Find where the given text appears and provide that cell's center as [x, y] coordinate. 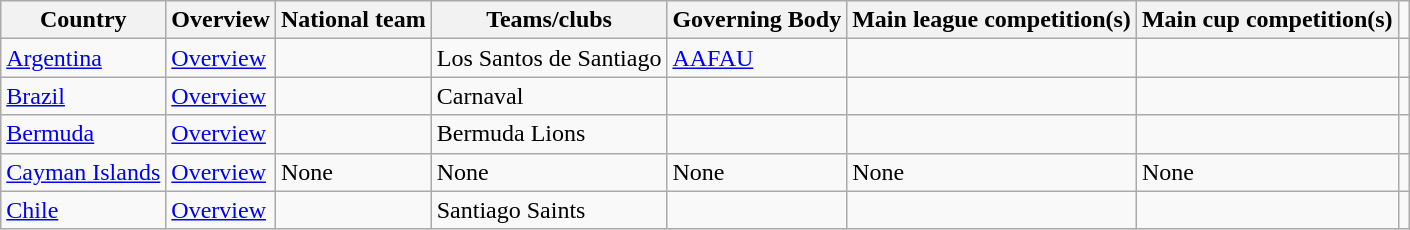
AAFAU [757, 58]
Teams/clubs [549, 20]
Bermuda [84, 134]
Bermuda Lions [549, 134]
Los Santos de Santiago [549, 58]
Chile [84, 210]
Santiago Saints [549, 210]
Country [84, 20]
Cayman Islands [84, 172]
Governing Body [757, 20]
Main cup competition(s) [1267, 20]
Carnaval [549, 96]
National team [353, 20]
Brazil [84, 96]
Argentina [84, 58]
Main league competition(s) [992, 20]
